Extract the (X, Y) coordinate from the center of the cell holding the provided text.  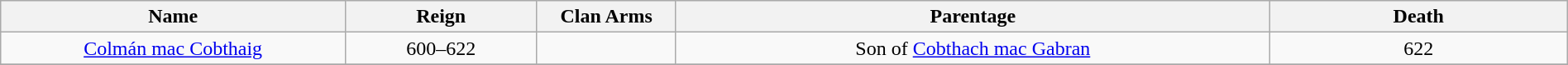
Clan Arms (607, 17)
Death (1418, 17)
Colmán mac Cobthaig (174, 48)
Parentage (973, 17)
Son of Cobthach mac Gabran (973, 48)
Name (174, 17)
Reign (442, 17)
622 (1418, 48)
600–622 (442, 48)
